Detect which cell encompasses the target text, then output its (x, y) center coordinate. 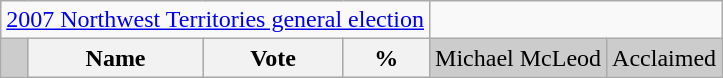
Name (116, 58)
Acclaimed (664, 58)
Vote (273, 58)
2007 Northwest Territories general election (216, 20)
% (386, 58)
Michael McLeod (518, 58)
